Detect which cell encompasses the target text, then output its [x, y] center coordinate. 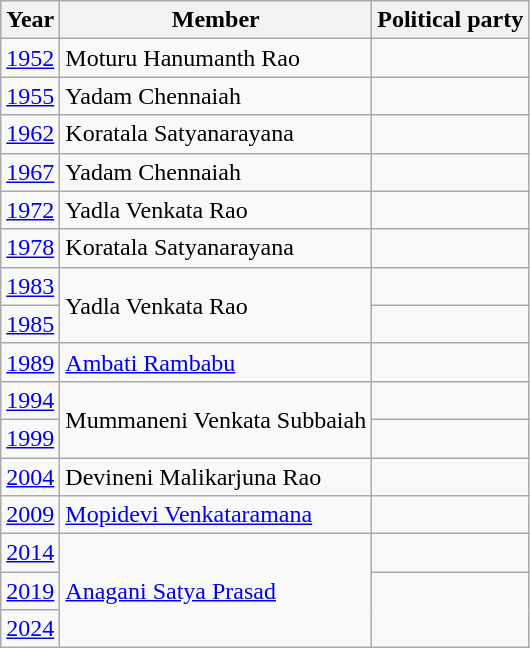
Year [30, 20]
1955 [30, 96]
Member [216, 20]
2004 [30, 477]
1989 [30, 362]
Moturu Hanumanth Rao [216, 58]
Political party [450, 20]
2009 [30, 515]
1978 [30, 248]
1985 [30, 324]
Ambati Rambabu [216, 362]
1967 [30, 172]
Mopidevi Venkataramana [216, 515]
Devineni Malikarjuna Rao [216, 477]
1983 [30, 286]
1962 [30, 134]
Mummaneni Venkata Subbaiah [216, 419]
2014 [30, 553]
2019 [30, 591]
1994 [30, 400]
1999 [30, 438]
1952 [30, 58]
2024 [30, 629]
1972 [30, 210]
Anagani Satya Prasad [216, 591]
